Capture the cell that displays the provided text and extract its [x, y] central coordinate. 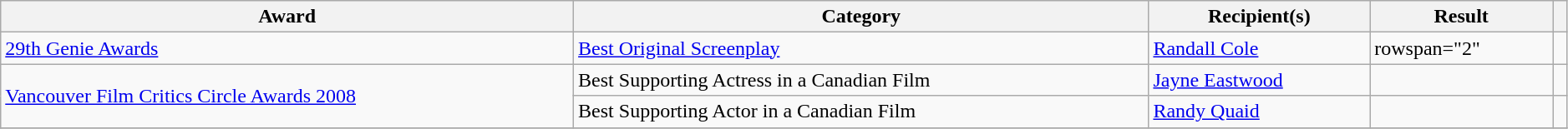
Best Original Screenplay [861, 48]
Vancouver Film Critics Circle Awards 2008 [287, 96]
rowspan="2" [1462, 48]
Jayne Eastwood [1260, 80]
29th Genie Awards [287, 48]
Recipient(s) [1260, 17]
Result [1462, 17]
Randy Quaid [1260, 112]
Best Supporting Actor in a Canadian Film [861, 112]
Best Supporting Actress in a Canadian Film [861, 80]
Category [861, 17]
Randall Cole [1260, 48]
Award [287, 17]
